Provide the [x, y] coordinate of the cell's center where the given text is located.  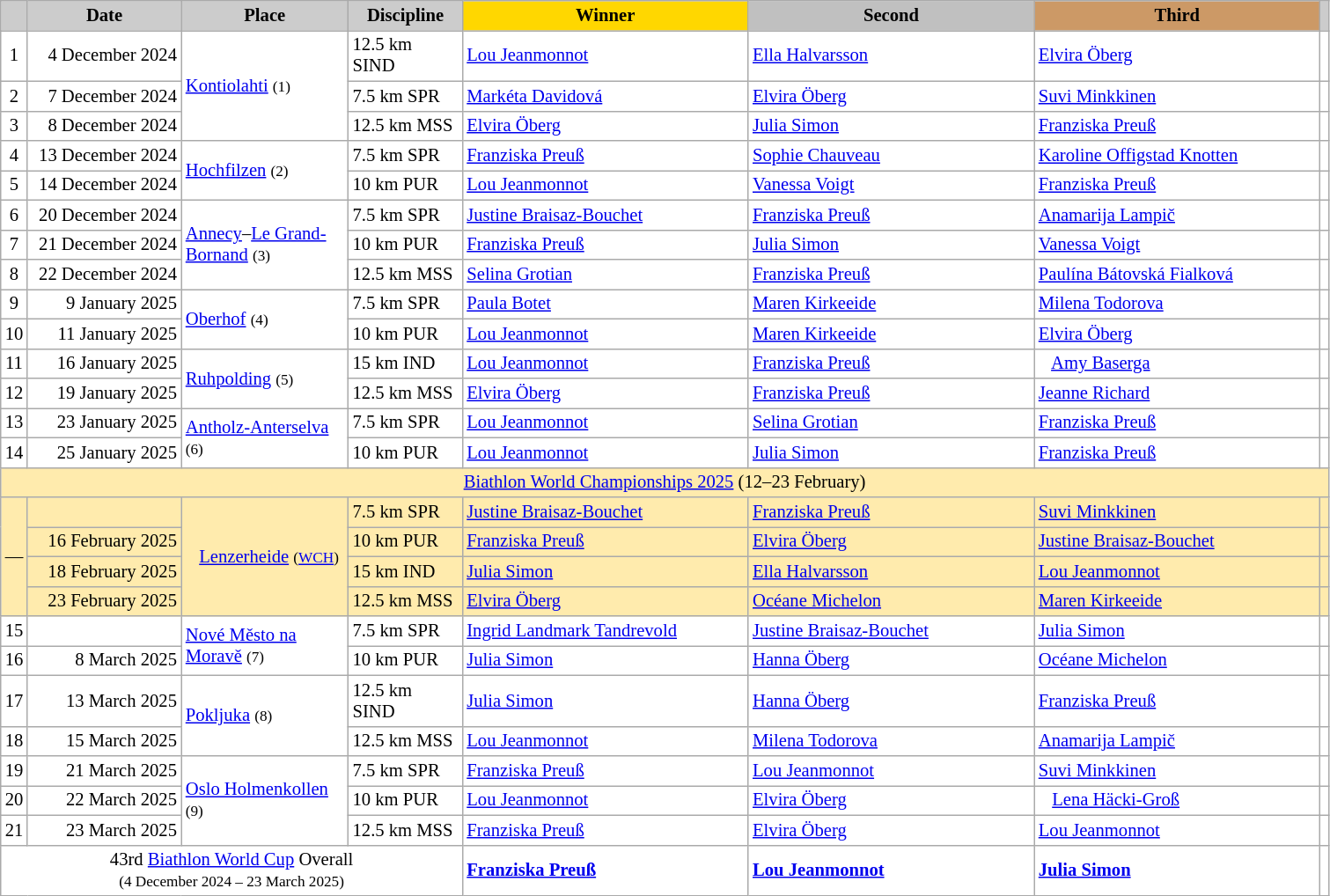
14 [14, 452]
Karoline Offigstad Knotten [1178, 156]
17 [14, 701]
6 [14, 215]
Winner [606, 15]
16 January 2025 [104, 364]
8 December 2024 [104, 126]
23 March 2025 [104, 830]
Markéta Davidová [606, 96]
12 [14, 393]
— [14, 556]
22 March 2025 [104, 800]
18 February 2025 [104, 571]
Lenzerheide (WCH) [265, 556]
1 [14, 55]
Pokljuka (8) [265, 716]
Paula Botet [606, 304]
21 March 2025 [104, 770]
19 [14, 770]
20 [14, 800]
14 December 2024 [104, 185]
7 December 2024 [104, 96]
3 [14, 126]
22 December 2024 [104, 274]
Paulína Bátovská Fialková [1178, 274]
23 February 2025 [104, 601]
25 January 2025 [104, 452]
16 February 2025 [104, 541]
4 [14, 156]
Ingrid Landmark Tandrevold [606, 631]
Antholz-Anterselva (6) [265, 437]
Amy Baserga [1178, 364]
19 January 2025 [104, 393]
23 January 2025 [104, 422]
Nové Město na Moravě (7) [265, 646]
Date [104, 15]
Ruhpolding (5) [265, 378]
43rd Biathlon World Cup Overall(4 December 2024 – 23 March 2025) [232, 870]
5 [14, 185]
Sophie Chauveau [891, 156]
Kontiolahti (1) [265, 84]
Lena Häcki-Groß [1178, 800]
20 December 2024 [104, 215]
4 December 2024 [104, 55]
13 March 2025 [104, 701]
11 [14, 364]
Place [265, 15]
13 December 2024 [104, 156]
21 [14, 830]
21 December 2024 [104, 245]
Third [1178, 15]
Second [891, 15]
16 [14, 660]
9 [14, 304]
8 March 2025 [104, 660]
Jeanne Richard [1178, 393]
7 [14, 245]
11 January 2025 [104, 334]
Biathlon World Championships 2025 (12–23 February) [665, 482]
Discipline [406, 15]
8 [14, 274]
10 [14, 334]
15 [14, 631]
Oberhof (4) [265, 319]
Hochfilzen (2) [265, 171]
13 [14, 422]
Oslo Holmenkollen (9) [265, 799]
18 [14, 741]
15 March 2025 [104, 741]
Annecy–Le Grand-Bornand (3) [265, 245]
9 January 2025 [104, 304]
2 [14, 96]
